Identify which cell holds the provided text, then report its [X, Y] central coordinate. 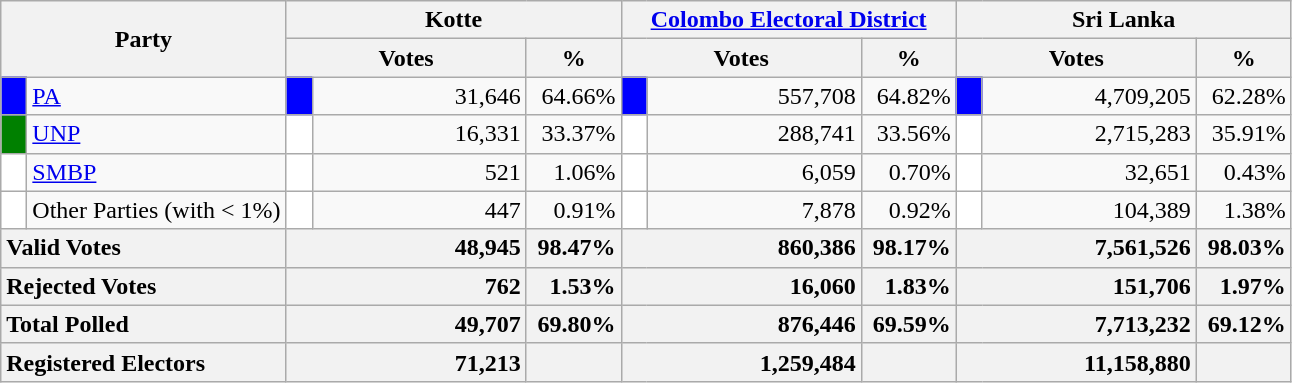
71,213 [406, 362]
1.97% [1244, 286]
33.37% [574, 134]
69.59% [908, 324]
521 [419, 172]
0.43% [1244, 172]
Valid Votes [144, 248]
1.06% [574, 172]
Sri Lanka [1124, 20]
447 [419, 210]
69.80% [574, 324]
49,707 [406, 324]
288,741 [754, 134]
Other Parties (with < 1%) [156, 210]
557,708 [754, 96]
151,706 [1076, 286]
PA [156, 96]
2,715,283 [1089, 134]
32,651 [1089, 172]
Kotte [454, 20]
16,060 [741, 286]
876,446 [741, 324]
98.17% [908, 248]
7,878 [754, 210]
0.70% [908, 172]
1.83% [908, 286]
Rejected Votes [144, 286]
104,389 [1089, 210]
0.91% [574, 210]
1,259,484 [741, 362]
48,945 [406, 248]
1.53% [574, 286]
69.12% [1244, 324]
11,158,880 [1076, 362]
762 [406, 286]
64.82% [908, 96]
0.92% [908, 210]
Colombo Electoral District [788, 20]
7,561,526 [1076, 248]
64.66% [574, 96]
UNP [156, 134]
860,386 [741, 248]
SMBP [156, 172]
62.28% [1244, 96]
Total Polled [144, 324]
6,059 [754, 172]
31,646 [419, 96]
Registered Electors [144, 362]
35.91% [1244, 134]
4,709,205 [1089, 96]
Party [144, 39]
33.56% [908, 134]
7,713,232 [1076, 324]
16,331 [419, 134]
1.38% [1244, 210]
98.03% [1244, 248]
98.47% [574, 248]
